Extract the [X, Y] coordinate from the center of the cell holding the provided text.  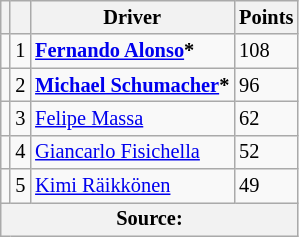
4 [20, 152]
Giancarlo Fisichella [132, 152]
1 [20, 51]
Kimi Räikkönen [132, 186]
52 [266, 152]
Source: [150, 219]
96 [266, 85]
3 [20, 118]
Felipe Massa [132, 118]
62 [266, 118]
2 [20, 85]
Points [266, 17]
108 [266, 51]
Michael Schumacher* [132, 85]
5 [20, 186]
Fernando Alonso* [132, 51]
Driver [132, 17]
49 [266, 186]
